Locate the cell with the specified text and output its [x, y] center coordinate. 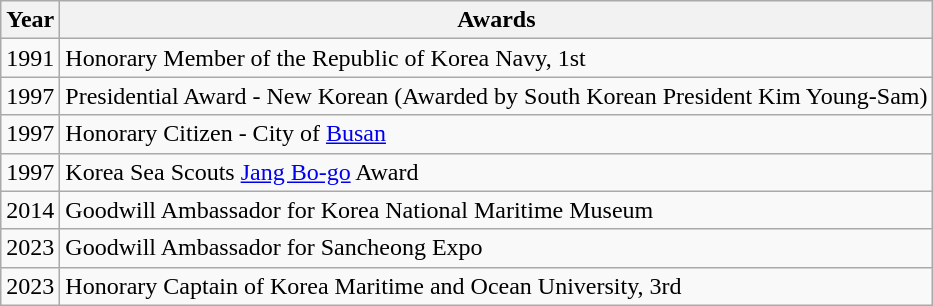
Goodwill Ambassador for Korea National Maritime Museum [496, 210]
Honorary Citizen - City of Busan [496, 134]
Awards [496, 20]
1991 [30, 58]
Honorary Member of the Republic of Korea Navy, 1st [496, 58]
Honorary Captain of Korea Maritime and Ocean University, 3rd [496, 286]
2014 [30, 210]
Korea Sea Scouts Jang Bo-go Award [496, 172]
Goodwill Ambassador for Sancheong Expo [496, 248]
Presidential Award - New Korean (Awarded by South Korean President Kim Young-Sam) [496, 96]
Year [30, 20]
